From the cell containing the given text, extract its center point as (x, y) coordinate. 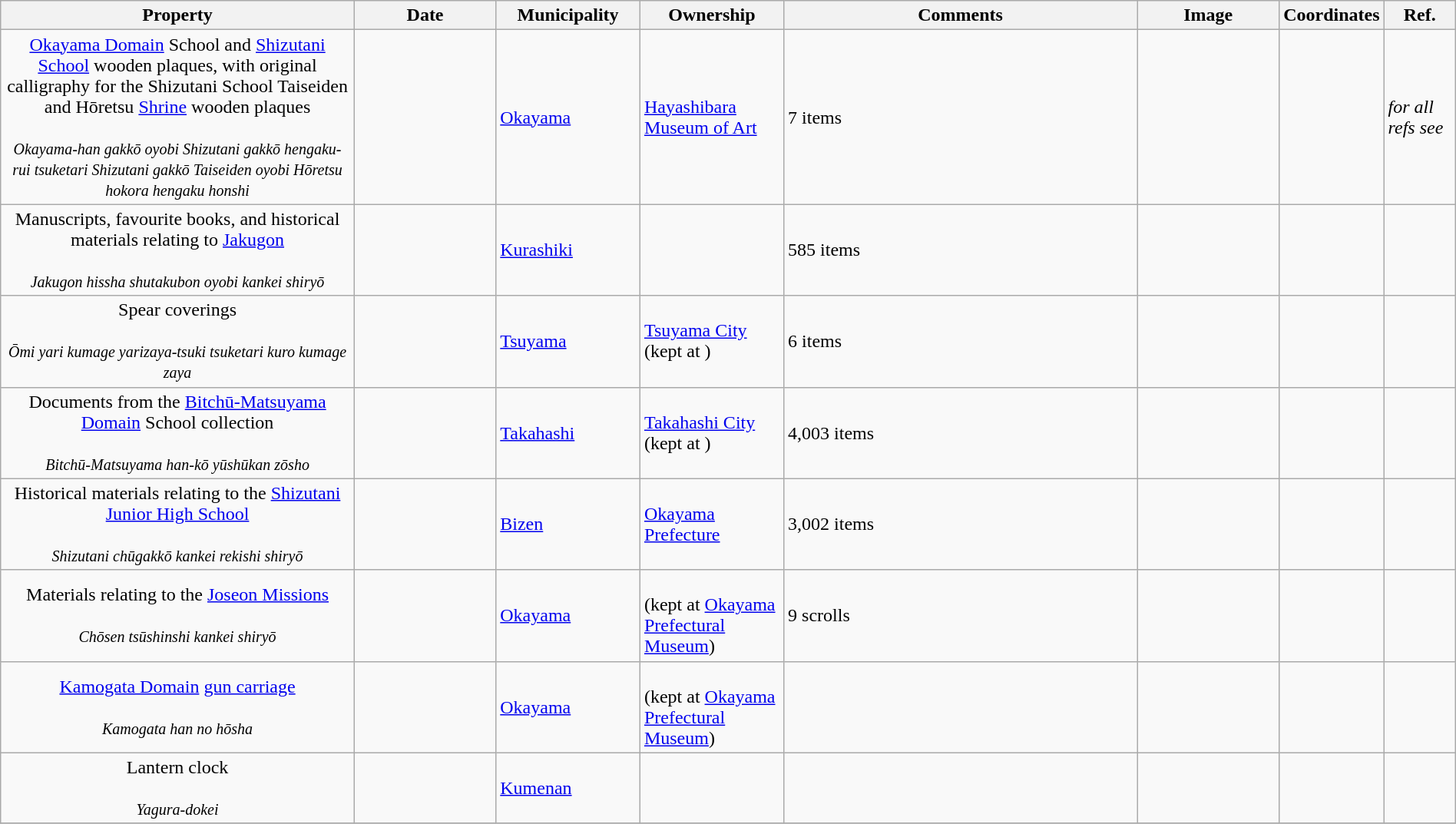
Tsuyama (568, 341)
4,003 items (961, 433)
7 items (961, 117)
Coordinates (1332, 15)
Manuscripts, favourite books, and historical materials relating to JakugonJakugon hissha shutakubon oyobi kankei shiryō (178, 250)
Kamogata Domain gun carriageKamogata han no hōsha (178, 707)
Hayashibara Museum of Art (711, 117)
Okayama Prefecture (711, 524)
Comments (961, 15)
Municipality (568, 15)
Property (178, 15)
Lantern clockYagura-dokei (178, 788)
Ownership (711, 15)
Kurashiki (568, 250)
Image (1209, 15)
for all refs see (1419, 117)
9 scrolls (961, 616)
Ref. (1419, 15)
6 items (961, 341)
Documents from the Bitchū-Matsuyama Domain School collectionBitchū-Matsuyama han-kō yūshūkan zōsho (178, 433)
Takahashi (568, 433)
Spear coveringsŌmi yari kumage yarizaya-tsuki tsuketari kuro kumage zaya (178, 341)
585 items (961, 250)
Historical materials relating to the Shizutani Junior High SchoolShizutani chūgakkō kankei rekishi shiryō (178, 524)
Bizen (568, 524)
Tsuyama City(kept at ) (711, 341)
Kumenan (568, 788)
Takahashi City(kept at ) (711, 433)
3,002 items (961, 524)
Materials relating to the Joseon MissionsChōsen tsūshinshi kankei shiryō (178, 616)
Date (425, 15)
